Determine the (X, Y) coordinate at the center of the cell enclosing the given text.  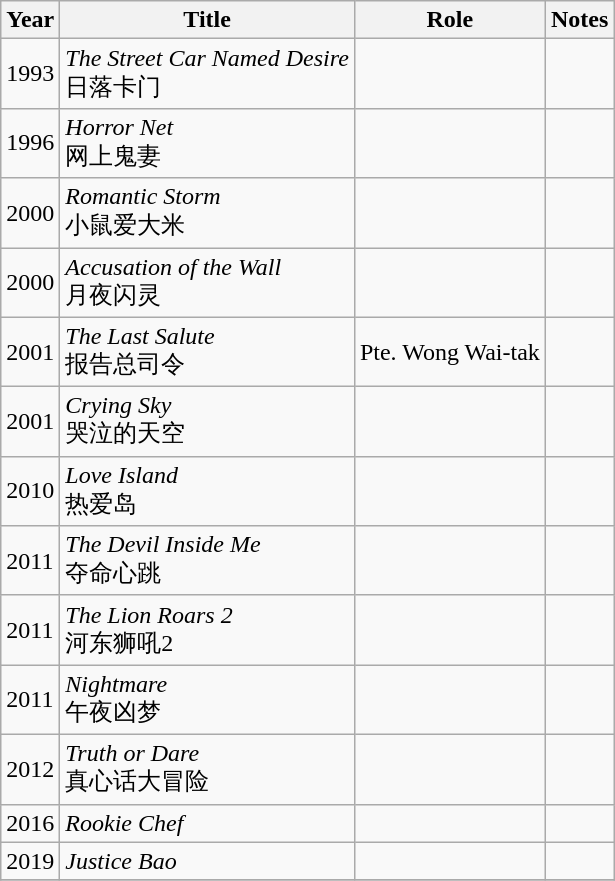
Year (30, 20)
Notes (579, 20)
The Devil Inside Me夺命心跳 (208, 561)
Horror Net网上鬼妻 (208, 143)
The Last Salute报告总司令 (208, 352)
1993 (30, 74)
Crying Sky哭泣的天空 (208, 422)
Rookie Chef (208, 823)
2016 (30, 823)
Justice Bao (208, 861)
Romantic Storm小鼠爱大米 (208, 213)
Nightmare午夜凶梦 (208, 700)
The Lion Roars 2河东狮吼2 (208, 630)
2019 (30, 861)
Love Island热爱岛 (208, 491)
The Street Car Named Desire日落卡门 (208, 74)
Truth or Dare真心话大冒险 (208, 769)
Pte. Wong Wai-tak (450, 352)
Accusation of the Wall月夜闪灵 (208, 283)
Role (450, 20)
Title (208, 20)
2010 (30, 491)
2012 (30, 769)
1996 (30, 143)
